Return [x, y] of the center of cell containing provided text 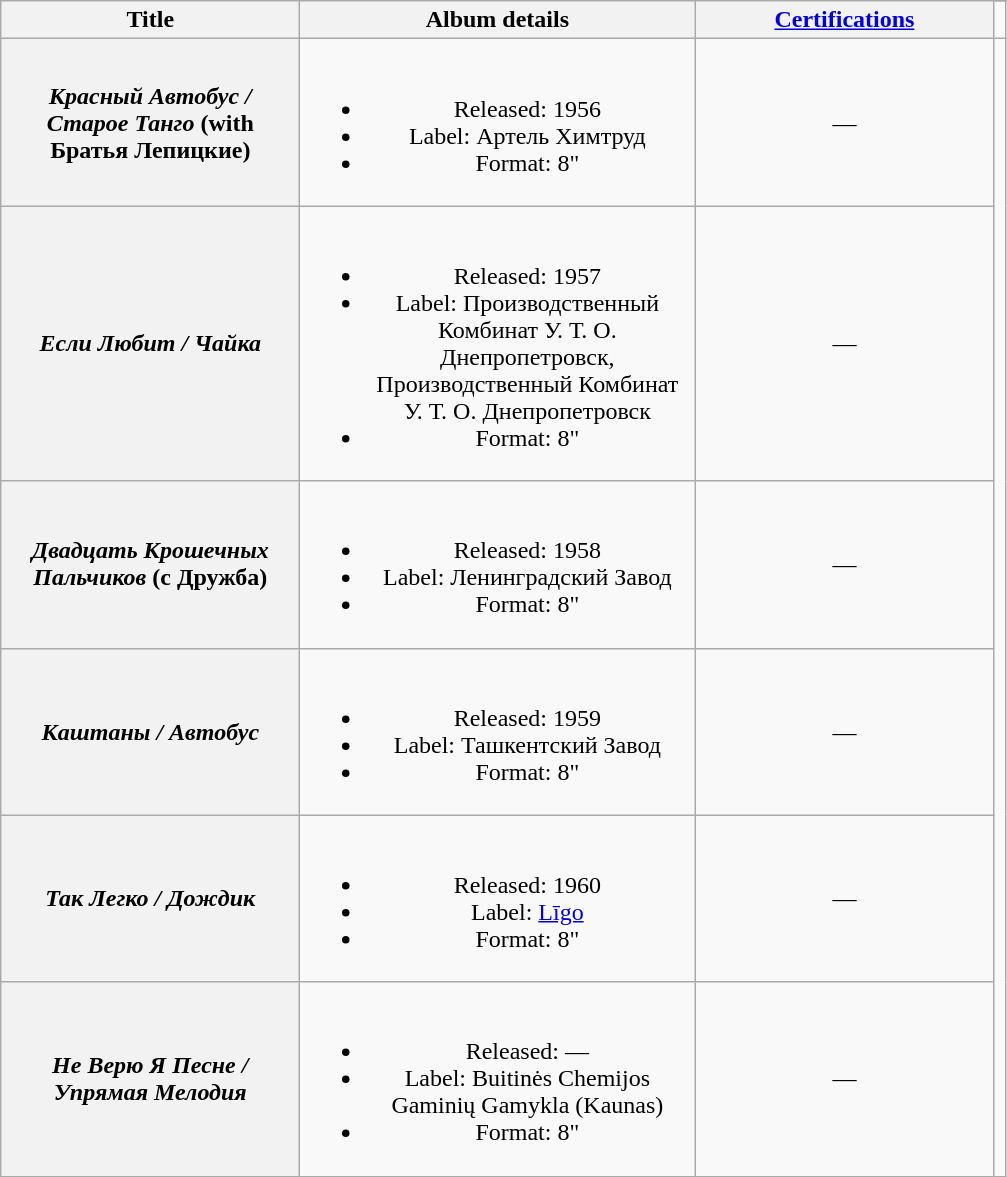
Двадцать Крошечных Пальчиков (с Дружба) [150, 564]
Released: 1957Label: Производственный Комбинат У. Т. О. Днепропетровск, Производственный Комбинат У. Т. О. ДнепропетровскFormat: 8" [498, 344]
Released: 1959Label: Ташкентский ЗаводFormat: 8" [498, 732]
Released: 1960Label: LīgoFormat: 8" [498, 898]
Каштаны / Автобус [150, 732]
Если Любит / Чайка [150, 344]
Title [150, 20]
Certifications [844, 20]
Released: 1956Label: Артель ХимтрудFormat: 8" [498, 122]
Красный Автобус / Старое Танго (with Братья Лепицкие) [150, 122]
Album details [498, 20]
Не Верю Я Песне / Упрямая Мелодия [150, 1079]
Released: 1958Label: Ленинградский ЗаводFormat: 8" [498, 564]
Released: —Label: Buitinės Chemijos Gaminių Gamykla (Kaunas)Format: 8" [498, 1079]
Так Легко / Дождик [150, 898]
